Return the (X, Y) coordinate for the center point of the cell that contains the specified text.  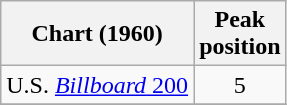
Peakposition (240, 34)
U.S. Billboard 200 (98, 85)
5 (240, 85)
Chart (1960) (98, 34)
